Determine the (x, y) coordinate at the center of the cell enclosing the given text.  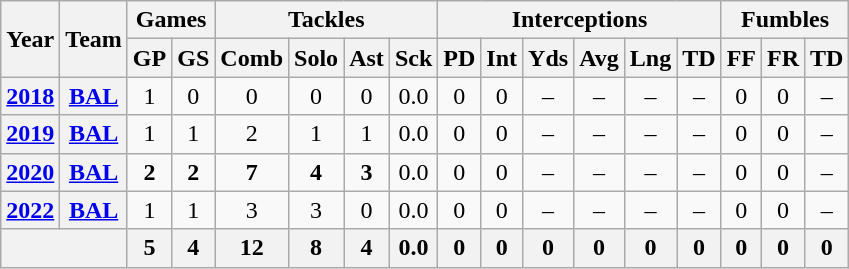
PD (460, 58)
FF (741, 58)
FR (784, 58)
Games (170, 20)
2019 (30, 134)
2020 (30, 172)
Year (30, 39)
Yds (548, 58)
Ast (367, 58)
Tackles (326, 20)
Fumbles (785, 20)
Avg (600, 58)
Lng (650, 58)
Int (502, 58)
Sck (413, 58)
GS (194, 58)
7 (252, 172)
2022 (30, 210)
Comb (252, 58)
Solo (316, 58)
12 (252, 248)
Team (94, 39)
Interceptions (580, 20)
5 (149, 248)
2018 (30, 96)
8 (316, 248)
GP (149, 58)
